Detect which cell encompasses the target text, then output its (x, y) center coordinate. 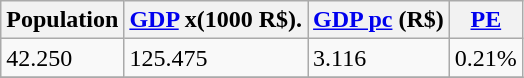
0.21% (486, 58)
PE (486, 20)
Population (62, 20)
3.116 (379, 58)
GDP x(1000 R$). (216, 20)
42.250 (62, 58)
GDP pc (R$) (379, 20)
125.475 (216, 58)
